Determine the (X, Y) coordinate at the center of the cell enclosing the given text.  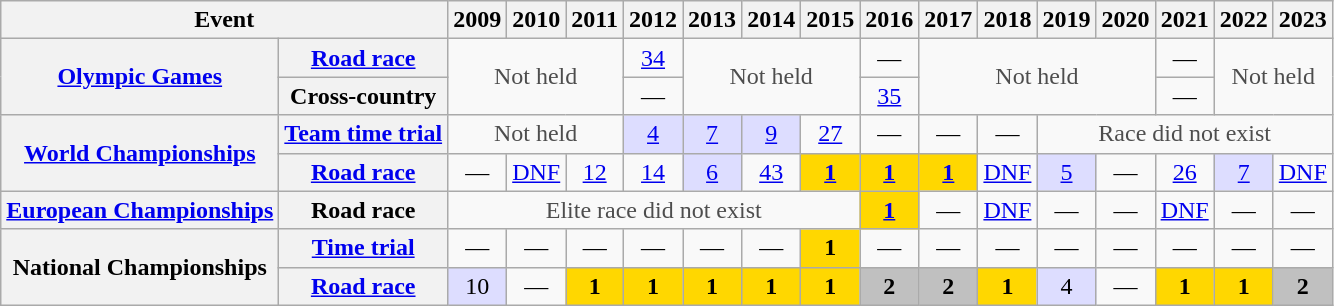
2021 (1184, 20)
2014 (772, 20)
43 (772, 172)
2012 (654, 20)
National Championships (140, 267)
Team time trial (364, 134)
Event (224, 20)
34 (654, 58)
2022 (1244, 20)
12 (595, 172)
10 (478, 286)
Elite race did not exist (654, 210)
2011 (595, 20)
9 (772, 134)
2020 (1126, 20)
2023 (1302, 20)
2017 (948, 20)
26 (1184, 172)
5 (1066, 172)
Time trial (364, 248)
Olympic Games (140, 77)
35 (890, 96)
27 (830, 134)
2010 (536, 20)
Race did not exist (1184, 134)
14 (654, 172)
2019 (1066, 20)
2013 (712, 20)
2018 (1008, 20)
6 (712, 172)
European Championships (140, 210)
World Championships (140, 153)
2015 (830, 20)
2009 (478, 20)
Cross-country (364, 96)
2016 (890, 20)
